Find where the given text appears and provide that cell's center as [x, y] coordinate. 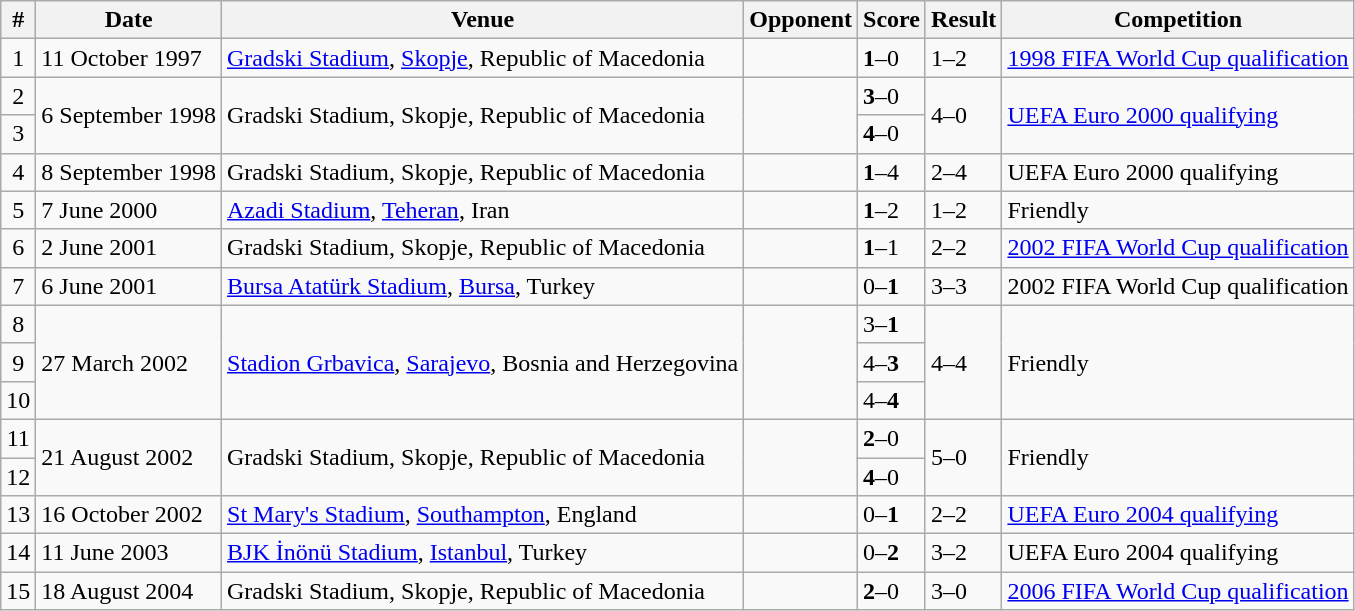
11 October 1997 [129, 58]
Stadion Grbavica, Sarajevo, Bosnia and Herzegovina [483, 362]
3–1 [892, 324]
1–0 [892, 58]
3–3 [963, 286]
2006 FIFA World Cup qualification [1178, 591]
8 September 1998 [129, 172]
12 [18, 477]
2 [18, 96]
2–4 [963, 172]
1998 FIFA World Cup qualification [1178, 58]
21 August 2002 [129, 457]
Venue [483, 20]
16 October 2002 [129, 515]
8 [18, 324]
5 [18, 210]
11 June 2003 [129, 553]
Result [963, 20]
3 [18, 134]
Azadi Stadium, Teheran, Iran [483, 210]
9 [18, 362]
1–1 [892, 248]
2 June 2001 [129, 248]
5–0 [963, 457]
10 [18, 400]
7 [18, 286]
3–2 [963, 553]
6 September 1998 [129, 115]
13 [18, 515]
0–2 [892, 553]
15 [18, 591]
Score [892, 20]
Bursa Atatürk Stadium, Bursa, Turkey [483, 286]
Opponent [801, 20]
11 [18, 438]
Competition [1178, 20]
7 June 2000 [129, 210]
14 [18, 553]
# [18, 20]
1 [18, 58]
6 June 2001 [129, 286]
4 [18, 172]
18 August 2004 [129, 591]
BJK İnönü Stadium, Istanbul, Turkey [483, 553]
1–4 [892, 172]
4–3 [892, 362]
6 [18, 248]
27 March 2002 [129, 362]
St Mary's Stadium, Southampton, England [483, 515]
Date [129, 20]
